Find where the given text appears and provide that cell's center as [X, Y] coordinate. 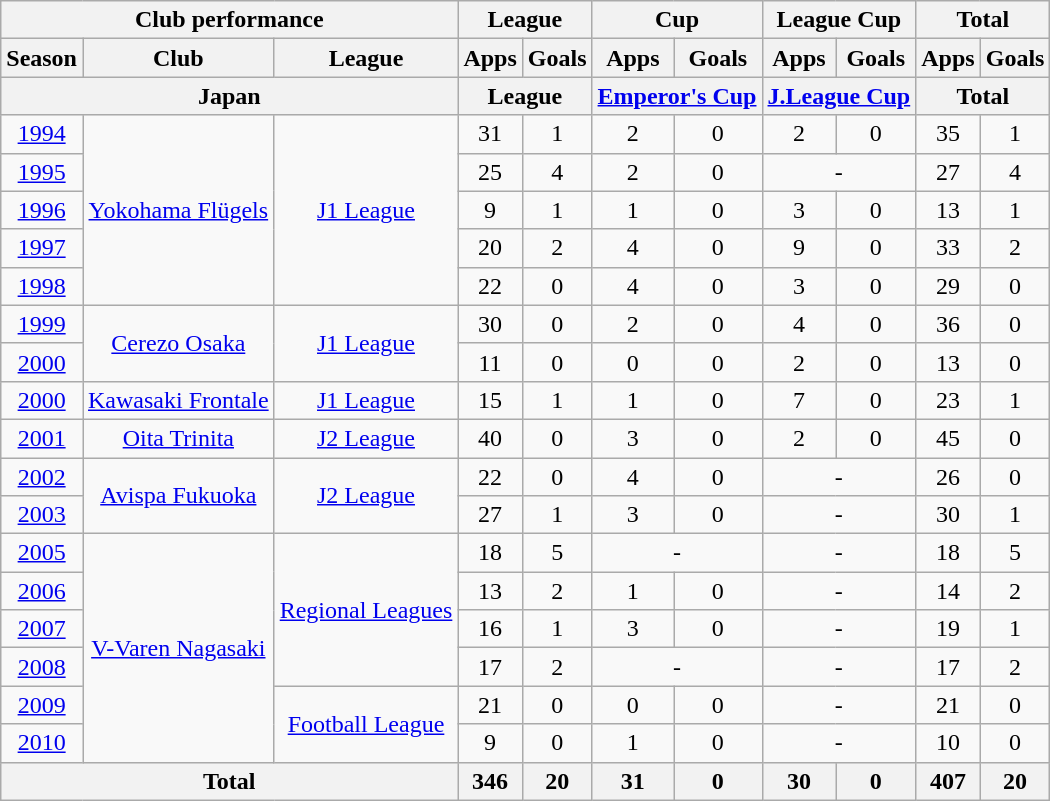
2003 [42, 515]
Regional Leagues [366, 610]
45 [948, 438]
2006 [42, 591]
40 [490, 438]
33 [948, 248]
2008 [42, 667]
346 [490, 781]
League Cup [839, 20]
1997 [42, 248]
25 [490, 172]
Club performance [230, 20]
14 [948, 591]
Club [178, 58]
Avispa Fukuoka [178, 496]
Japan [230, 96]
2005 [42, 553]
2001 [42, 438]
2009 [42, 705]
1994 [42, 134]
36 [948, 324]
Football League [366, 724]
2002 [42, 477]
1999 [42, 324]
1996 [42, 210]
15 [490, 400]
7 [799, 400]
Oita Trinita [178, 438]
Cerezo Osaka [178, 343]
2007 [42, 629]
11 [490, 362]
Emperor's Cup [677, 96]
V-Varen Nagasaki [178, 648]
1995 [42, 172]
19 [948, 629]
Kawasaki Frontale [178, 400]
16 [490, 629]
35 [948, 134]
J.League Cup [839, 96]
2010 [42, 743]
Yokohama Flügels [178, 210]
Cup [677, 20]
407 [948, 781]
23 [948, 400]
10 [948, 743]
Season [42, 58]
26 [948, 477]
1998 [42, 286]
29 [948, 286]
